Scan for the cell matching the given text and deliver its (x, y) coordinate at center. 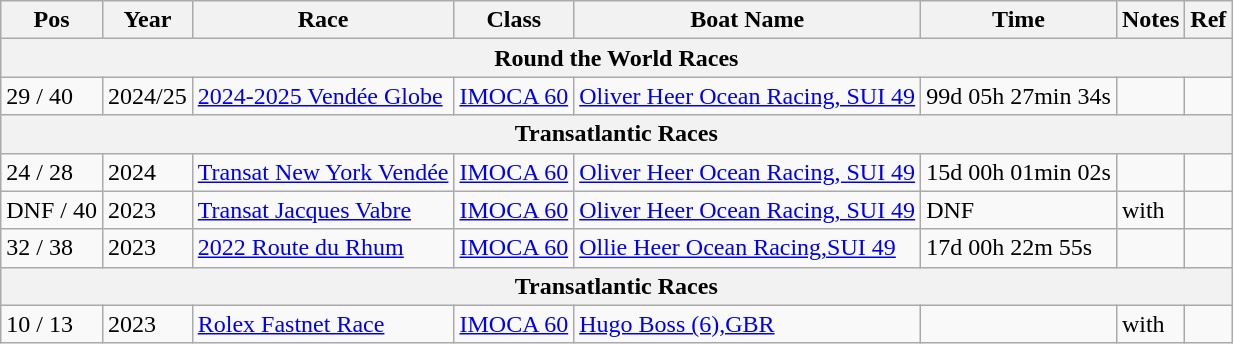
Transat New York Vendée (323, 172)
Year (147, 20)
Pos (52, 20)
99d 05h 27min 34s (1019, 96)
17d 00h 22m 55s (1019, 248)
Hugo Boss (6),GBR (748, 324)
Time (1019, 20)
Race (323, 20)
Transat Jacques Vabre (323, 210)
DNF (1019, 210)
2024/25 (147, 96)
2024-2025 Vendée Globe (323, 96)
Notes (1150, 20)
Rolex Fastnet Race (323, 324)
Boat Name (748, 20)
15d 00h 01min 02s (1019, 172)
Ref (1208, 20)
Ollie Heer Ocean Racing,SUI 49 (748, 248)
DNF / 40 (52, 210)
32 / 38 (52, 248)
2022 Route du Rhum (323, 248)
10 / 13 (52, 324)
29 / 40 (52, 96)
Class (514, 20)
Round the World Races (616, 58)
24 / 28 (52, 172)
2024 (147, 172)
